Output the [X, Y] coordinate of the center of the cell containing the given text.  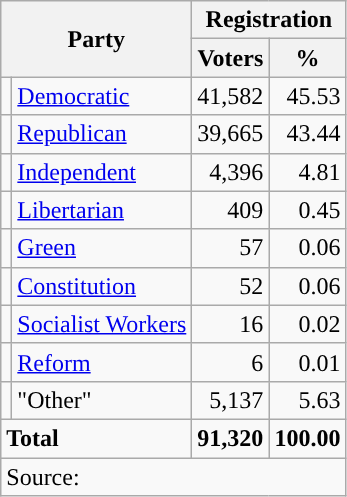
52 [230, 286]
Libertarian [102, 210]
0.45 [308, 210]
Party [96, 39]
Voters [230, 58]
% [308, 58]
5.63 [308, 400]
Source: [174, 477]
Green [102, 248]
Socialist Workers [102, 324]
Democratic [102, 96]
Constitution [102, 286]
Independent [102, 172]
4.81 [308, 172]
Total [96, 438]
Reform [102, 362]
41,582 [230, 96]
45.53 [308, 96]
5,137 [230, 400]
"Other" [102, 400]
6 [230, 362]
91,320 [230, 438]
57 [230, 248]
100.00 [308, 438]
Republican [102, 134]
16 [230, 324]
4,396 [230, 172]
0.01 [308, 362]
43.44 [308, 134]
409 [230, 210]
0.02 [308, 324]
39,665 [230, 134]
Registration [269, 20]
